Search for the cell housing the specified text and yield its (X, Y) center coordinate. 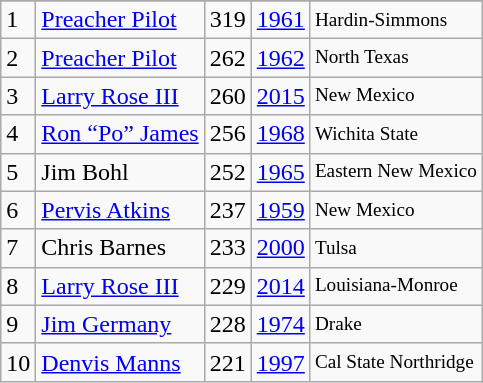
Eastern New Mexico (396, 172)
9 (18, 324)
4 (18, 134)
7 (18, 248)
1997 (280, 362)
1974 (280, 324)
5 (18, 172)
237 (228, 210)
2015 (280, 96)
229 (228, 286)
262 (228, 58)
8 (18, 286)
North Texas (396, 58)
10 (18, 362)
Chris Barnes (120, 248)
Tulsa (396, 248)
228 (228, 324)
260 (228, 96)
1962 (280, 58)
1959 (280, 210)
Louisiana-Monroe (396, 286)
Denvis Manns (120, 362)
2 (18, 58)
Ron “Po” James (120, 134)
2000 (280, 248)
Cal State Northridge (396, 362)
Hardin-Simmons (396, 20)
1 (18, 20)
233 (228, 248)
1968 (280, 134)
Drake (396, 324)
3 (18, 96)
252 (228, 172)
2014 (280, 286)
Jim Bohl (120, 172)
6 (18, 210)
1965 (280, 172)
256 (228, 134)
Wichita State (396, 134)
Jim Germany (120, 324)
221 (228, 362)
319 (228, 20)
1961 (280, 20)
Pervis Atkins (120, 210)
